Extract the (X, Y) coordinate from the center of the cell holding the provided text.  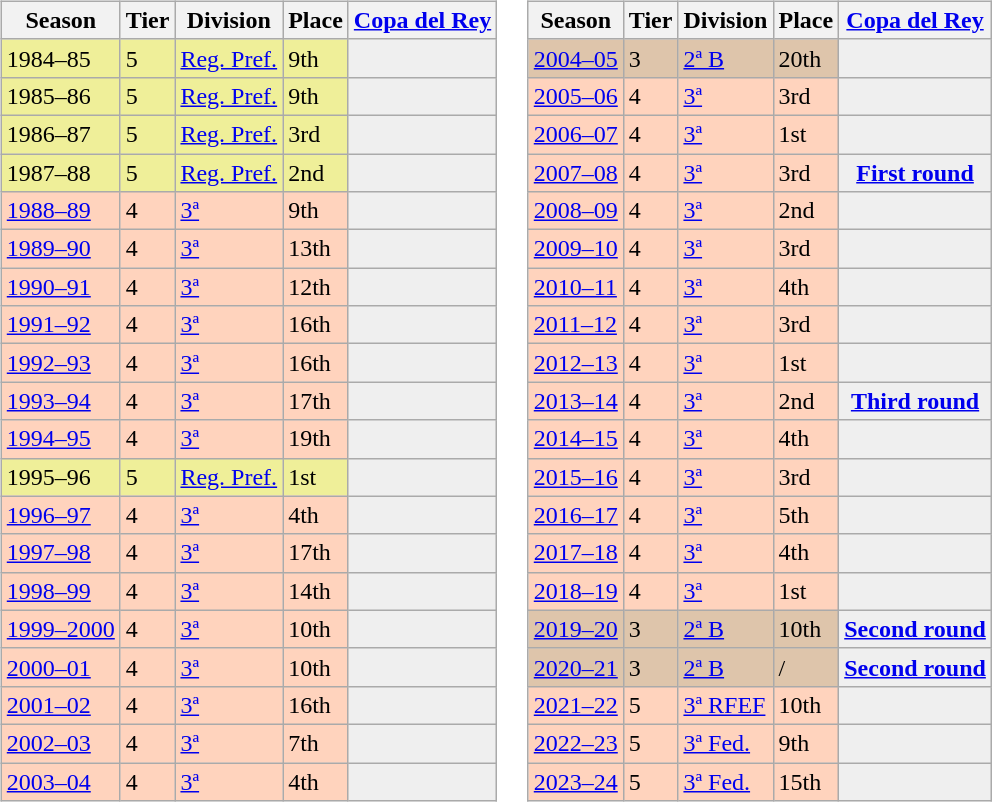
1992–93 (60, 363)
Third round (916, 401)
1994–95 (60, 439)
2004–05 (576, 58)
2001–02 (60, 705)
5th (806, 515)
20th (806, 58)
1997–98 (60, 553)
2015–16 (576, 477)
2022–23 (576, 743)
2020–21 (576, 667)
1990–91 (60, 287)
2011–12 (576, 325)
2016–17 (576, 515)
2002–03 (60, 743)
First round (916, 173)
3ª RFEF (726, 705)
1988–89 (60, 211)
1985–86 (60, 96)
2003–04 (60, 781)
2013–14 (576, 401)
2006–07 (576, 134)
2012–13 (576, 363)
2000–01 (60, 667)
2021–22 (576, 705)
14th (316, 591)
1996–97 (60, 515)
13th (316, 249)
2007–08 (576, 173)
12th (316, 287)
19th (316, 439)
2019–20 (576, 629)
1998–99 (60, 591)
1989–90 (60, 249)
2023–24 (576, 781)
1993–94 (60, 401)
2018–19 (576, 591)
1984–85 (60, 58)
/ (806, 667)
2008–09 (576, 211)
1987–88 (60, 173)
1999–2000 (60, 629)
1991–92 (60, 325)
2009–10 (576, 249)
2010–11 (576, 287)
2017–18 (576, 553)
1986–87 (60, 134)
7th (316, 743)
1995–96 (60, 477)
2005–06 (576, 96)
15th (806, 781)
2014–15 (576, 439)
